Scan for the cell matching the given text and deliver its [X, Y] coordinate at center. 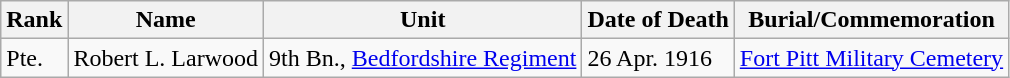
Name [166, 20]
Rank [34, 20]
Unit [423, 20]
Pte. [34, 58]
Fort Pitt Military Cemetery [871, 58]
Burial/Commemoration [871, 20]
Date of Death [658, 20]
9th Bn., Bedfordshire Regiment [423, 58]
26 Apr. 1916 [658, 58]
Robert L. Larwood [166, 58]
